Provide the (x, y) coordinate of the cell's center where the given text is located.  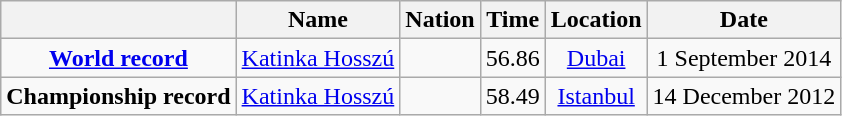
Dubai (596, 58)
Istanbul (596, 96)
Nation (440, 20)
Name (318, 20)
58.49 (512, 96)
14 December 2012 (744, 96)
Date (744, 20)
Location (596, 20)
World record (118, 58)
Time (512, 20)
1 September 2014 (744, 58)
Championship record (118, 96)
56.86 (512, 58)
